Search for the cell housing the specified text and yield its [x, y] center coordinate. 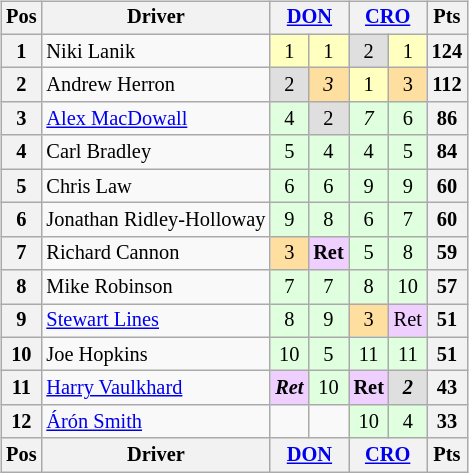
Carl Bradley [156, 152]
43 [447, 388]
Niki Lanik [156, 51]
59 [447, 253]
Richard Cannon [156, 253]
Harry Vaulkhard [156, 388]
84 [447, 152]
Jonathan Ridley-Holloway [156, 220]
Andrew Herron [156, 85]
Stewart Lines [156, 321]
33 [447, 422]
Joe Hopkins [156, 354]
57 [447, 287]
Chris Law [156, 186]
112 [447, 85]
Mike Robinson [156, 287]
Alex MacDowall [156, 119]
Árón Smith [156, 422]
124 [447, 51]
12 [21, 422]
86 [447, 119]
